From the cell containing the given text, extract its center point as [x, y] coordinate. 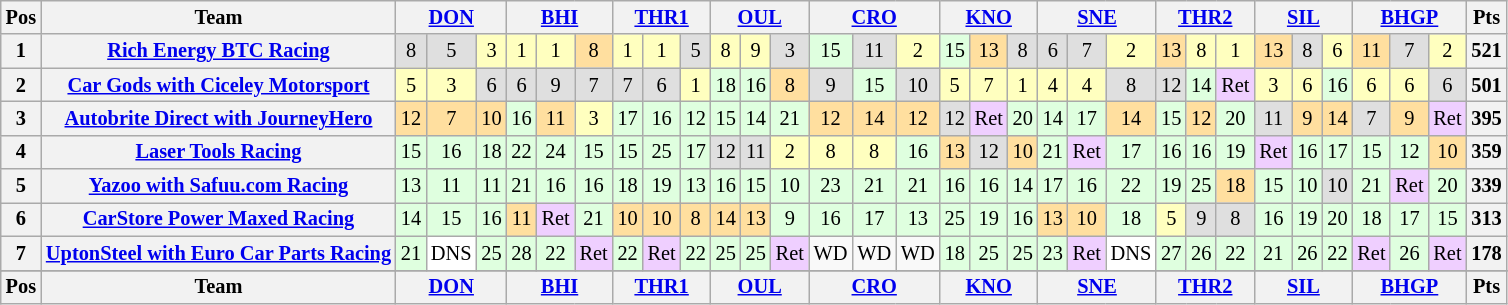
339 [1486, 186]
UptonSteel with Euro Car Parts Racing [218, 253]
Rich Energy BTC Racing [218, 51]
178 [1486, 253]
28 [522, 253]
501 [1486, 85]
Laser Tools Racing [218, 152]
Autobrite Direct with JourneyHero [218, 118]
CarStore Power Maxed Racing [218, 219]
521 [1486, 51]
27 [1171, 253]
395 [1486, 118]
359 [1486, 152]
Yazoo with Safuu.com Racing [218, 186]
313 [1486, 219]
Car Gods with Ciceley Motorsport [218, 85]
24 [556, 152]
